Locate the cell with the specified text and output its (x, y) center coordinate. 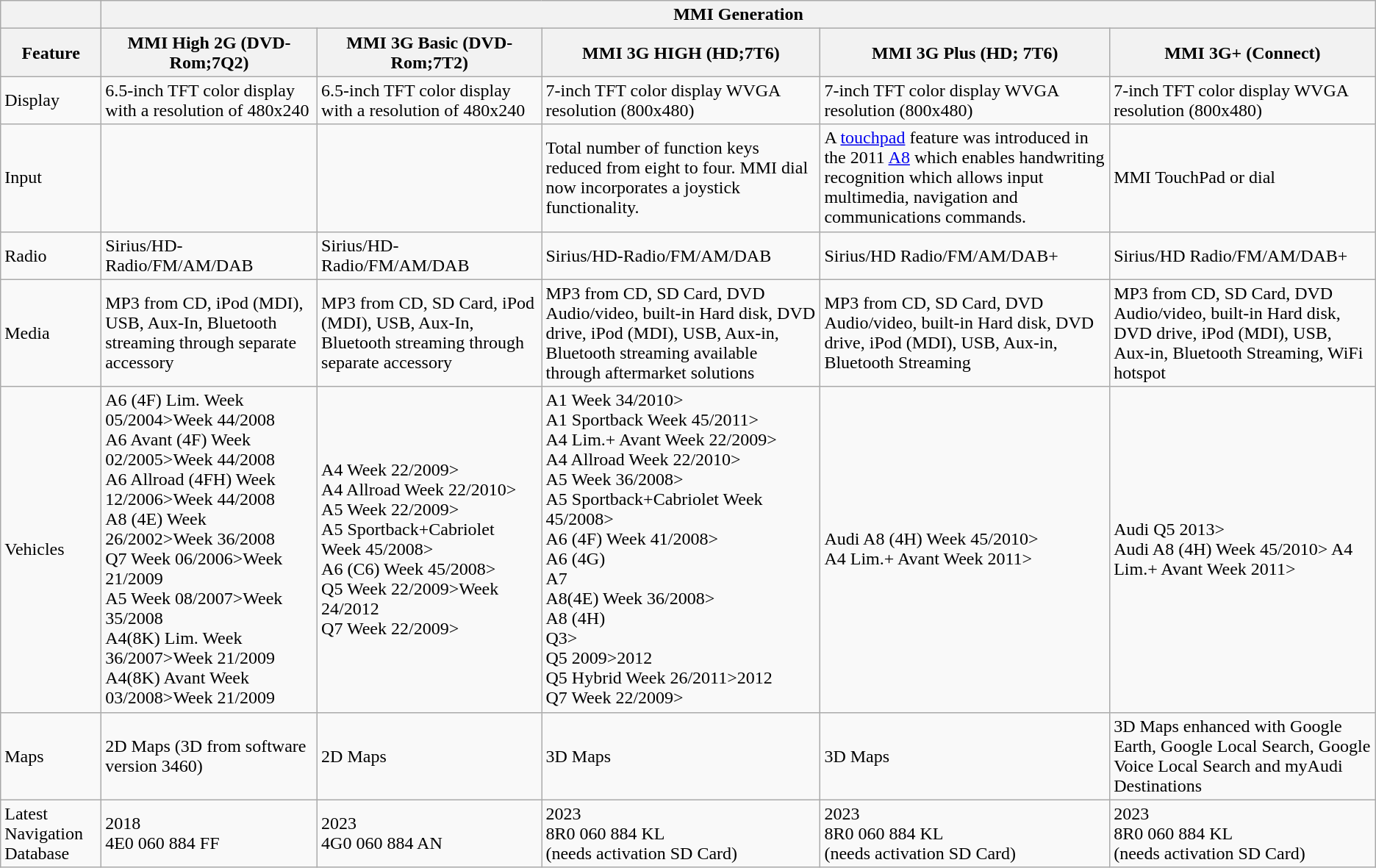
MMI Generation (739, 15)
MMI 3G HIGH (HD;7T6) (681, 53)
MMI 3G+ (Connect) (1243, 53)
MP3 from CD, SD Card, DVD Audio/video, built-in Hard disk, DVD drive, iPod (MDI), USB, Aux-in, Bluetooth Streaming, WiFi hotspot (1243, 333)
Display (51, 100)
MMI TouchPad or dial (1243, 178)
Radio (51, 256)
MP3 from CD, iPod (MDI), USB, Aux-In, Bluetooth streaming through separate accessory (209, 333)
Vehicles (51, 550)
Feature (51, 53)
Media (51, 333)
20234G0 060 884 AN (429, 833)
Input (51, 178)
MP3 from CD, SD Card, DVD Audio/video, built-in Hard disk, DVD drive, iPod (MDI), USB, Aux-in, Bluetooth Streaming (965, 333)
2D Maps (3D from software version 3460) (209, 756)
Audi A8 (4H) Week 45/2010>A4 Lim.+ Avant Week 2011> (965, 550)
Total number of function keys reduced from eight to four. MMI dial now incorporates a joystick functionality. (681, 178)
3D Maps enhanced with Google Earth, Google Local Search, Google Voice Local Search and myAudi Destinations (1243, 756)
Latest Navigation Database (51, 833)
Maps (51, 756)
MMI High 2G (DVD-Rom;7Q2) (209, 53)
MMI 3G Plus (HD; 7T6) (965, 53)
20184E0 060 884 FF (209, 833)
MP3 from CD, SD Card, iPod (MDI), USB, Aux-In, Bluetooth streaming through separate accessory (429, 333)
Audi Q5 2013>Audi A8 (4H) Week 45/2010> A4 Lim.+ Avant Week 2011> (1243, 550)
2D Maps (429, 756)
MMI 3G Basic (DVD-Rom;7T2) (429, 53)
